Identify which cell holds the provided text, then report its [X, Y] central coordinate. 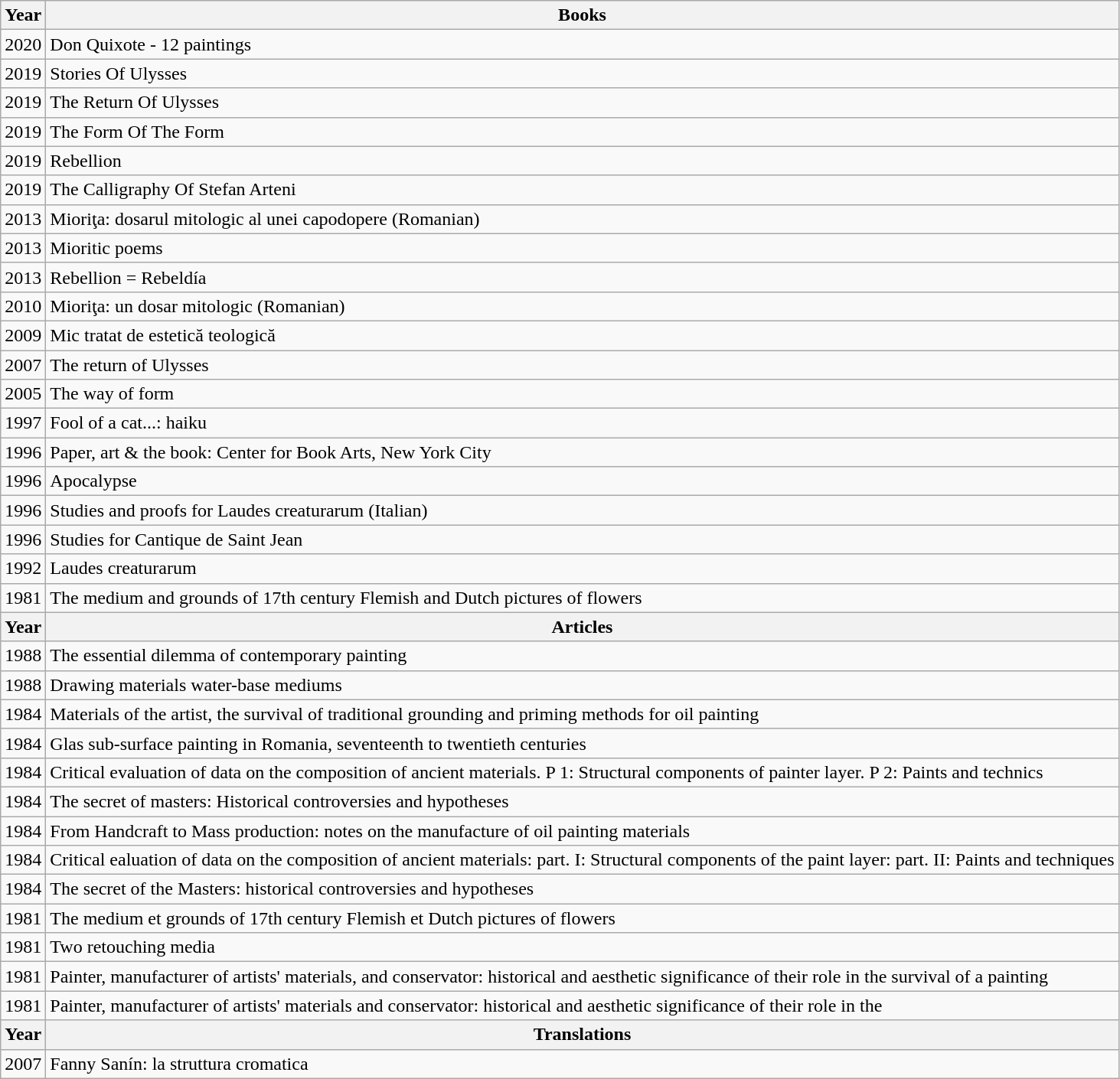
Fanny Sanín: la struttura cromatica [582, 1064]
Mioriţa: dosarul mitologic al unei capodopere (Romanian) [582, 219]
The medium et grounds of 17th century Flemish et Dutch pictures of flowers [582, 918]
Rebellion [582, 161]
From Handcraft to Mass production: notes on the manufacture of oil painting materials [582, 830]
2020 [23, 44]
1992 [23, 569]
Studies and proofs for Laudes creaturarum (Italian) [582, 510]
Paper, art & the book: Center for Book Arts, New York City [582, 452]
Rebellion = Rebeldía [582, 277]
2010 [23, 306]
Apocalypse [582, 481]
Critical evaluation of data on the composition of ancient materials. P 1: Structural components of painter layer. P 2: Paints and technics [582, 772]
The medium and grounds of 17th century Flemish and Dutch pictures of flowers [582, 598]
The Return Of Ulysses [582, 103]
The Form Of The Form [582, 132]
The way of form [582, 394]
Studies for Cantique de Saint Jean [582, 539]
2005 [23, 394]
Translations [582, 1035]
Laudes creaturarum [582, 569]
Glas sub-surface painting in Romania, seventeenth to twentieth centuries [582, 743]
2009 [23, 335]
Books [582, 15]
Two retouching media [582, 947]
The Calligraphy Of Stefan Arteni [582, 190]
Drawing materials water-base mediums [582, 685]
Painter, manufacturer of artists' materials, and conservator: historical and aesthetic significance of their role in the survival of a painting [582, 976]
Stories Of Ulysses [582, 73]
The secret of masters: Historical controversies and hypotheses [582, 801]
The return of Ulysses [582, 365]
Painter, manufacturer of artists' materials and conservator: historical and aesthetic significance of their role in the [582, 1006]
Mic tratat de estetică teologică [582, 335]
Don Quixote - 12 paintings [582, 44]
Fool of a cat...: haiku [582, 423]
Mioriţa: un dosar mitologic (Romanian) [582, 306]
Materials of the artist, the survival of traditional grounding and priming methods for oil painting [582, 714]
1997 [23, 423]
The essential dilemma of contemporary painting [582, 656]
Articles [582, 627]
The secret of the Masters: historical controversies and hypotheses [582, 889]
Mioritic poems [582, 248]
